Search for the cell housing the specified text and yield its (X, Y) center coordinate. 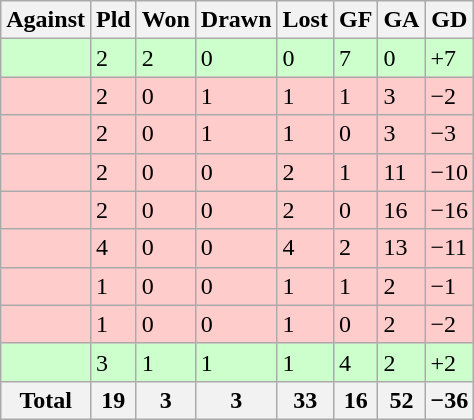
13 (402, 248)
+7 (450, 58)
Lost (305, 20)
−16 (450, 210)
Won (166, 20)
−10 (450, 172)
GD (450, 20)
−1 (450, 286)
7 (355, 58)
GA (402, 20)
33 (305, 400)
11 (402, 172)
−36 (450, 400)
+2 (450, 362)
52 (402, 400)
19 (113, 400)
−11 (450, 248)
Pld (113, 20)
GF (355, 20)
Total (46, 400)
−3 (450, 134)
Against (46, 20)
Drawn (236, 20)
